Locate the cell with the specified text and output its [X, Y] center coordinate. 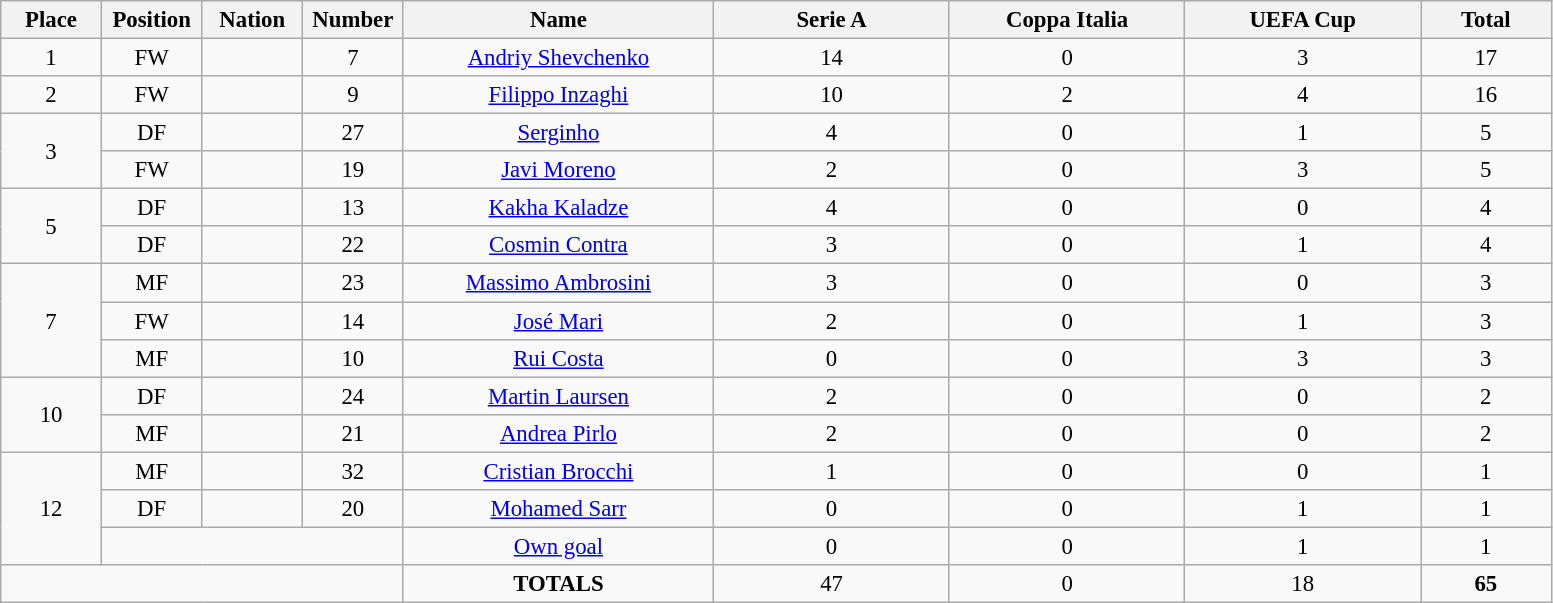
Cosmin Contra [558, 245]
Cristian Brocchi [558, 471]
13 [354, 208]
Position [152, 20]
65 [1486, 584]
47 [832, 584]
Rui Costa [558, 358]
Mohamed Sarr [558, 509]
Andrea Pirlo [558, 433]
9 [354, 95]
Javi Moreno [558, 170]
Name [558, 20]
32 [354, 471]
Filippo Inzaghi [558, 95]
23 [354, 283]
20 [354, 509]
18 [1303, 584]
Own goal [558, 546]
José Mari [558, 321]
UEFA Cup [1303, 20]
17 [1486, 58]
Nation [252, 20]
Coppa Italia [1067, 20]
Total [1486, 20]
Kakha Kaladze [558, 208]
12 [52, 508]
Number [354, 20]
Serie A [832, 20]
Massimo Ambrosini [558, 283]
21 [354, 433]
Serginho [558, 133]
22 [354, 245]
16 [1486, 95]
24 [354, 396]
27 [354, 133]
Andriy Shevchenko [558, 58]
Place [52, 20]
19 [354, 170]
TOTALS [558, 584]
Martin Laursen [558, 396]
